Extract the (x, y) coordinate from the center of the cell holding the provided text.  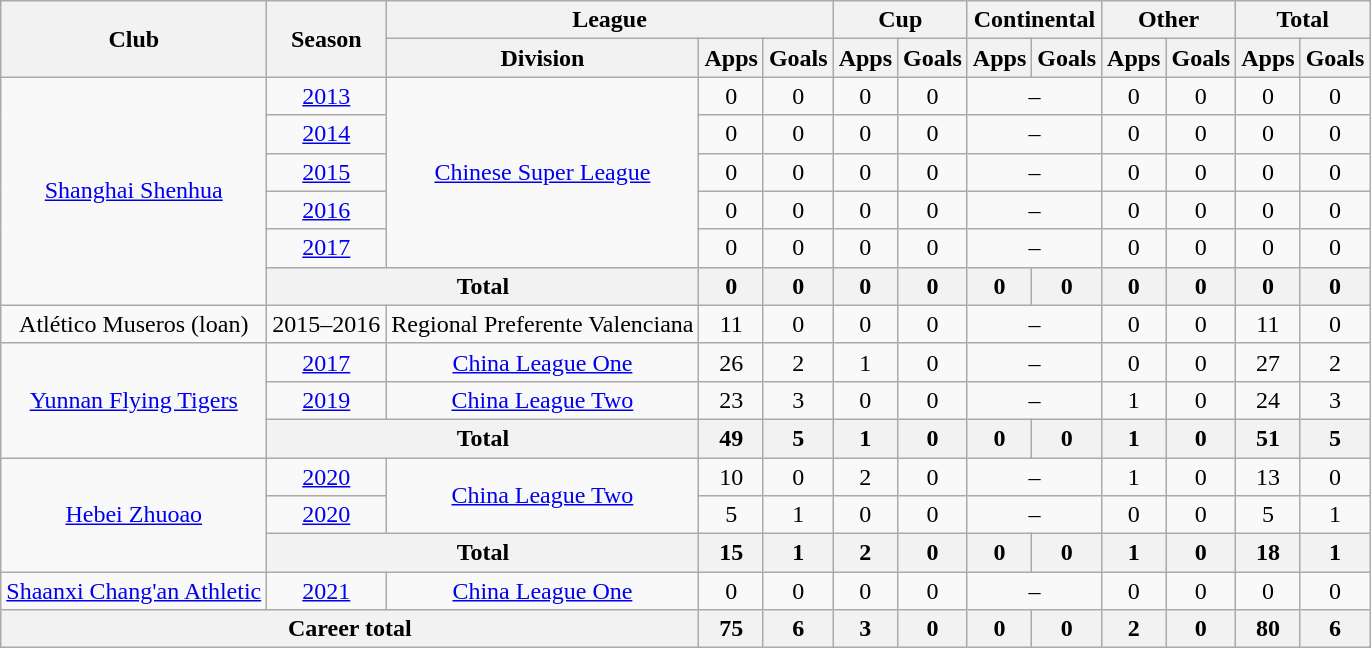
26 (731, 362)
League (610, 20)
2013 (326, 96)
23 (731, 400)
Division (542, 58)
13 (1268, 477)
Atlético Museros (loan) (134, 324)
Continental (1034, 20)
80 (1268, 629)
75 (731, 629)
24 (1268, 400)
Other (1169, 20)
15 (731, 553)
51 (1268, 438)
49 (731, 438)
2021 (326, 591)
Regional Preferente Valenciana (542, 324)
2014 (326, 134)
Hebei Zhuoao (134, 515)
Chinese Super League (542, 172)
2019 (326, 400)
Shanghai Shenhua (134, 191)
Yunnan Flying Tigers (134, 400)
2015 (326, 172)
Shaanxi Chang'an Athletic (134, 591)
Cup (900, 20)
2016 (326, 210)
27 (1268, 362)
2015–2016 (326, 324)
10 (731, 477)
18 (1268, 553)
Season (326, 39)
Career total (350, 629)
Club (134, 39)
